Return [x, y] of the center of cell containing provided text 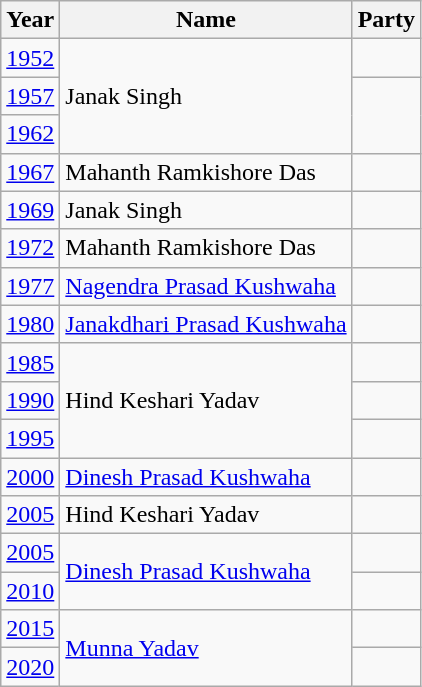
1969 [30, 210]
1980 [30, 324]
Year [30, 20]
1962 [30, 134]
1957 [30, 96]
Munna Yadav [206, 648]
1990 [30, 400]
1967 [30, 172]
Party [386, 20]
Nagendra Prasad Kushwaha [206, 286]
1977 [30, 286]
2020 [30, 667]
1995 [30, 438]
1972 [30, 248]
Name [206, 20]
2015 [30, 629]
1985 [30, 362]
Janakdhari Prasad Kushwaha [206, 324]
2010 [30, 591]
1952 [30, 58]
2000 [30, 477]
